Return the (x, y) coordinate for the center point of the cell that contains the specified text.  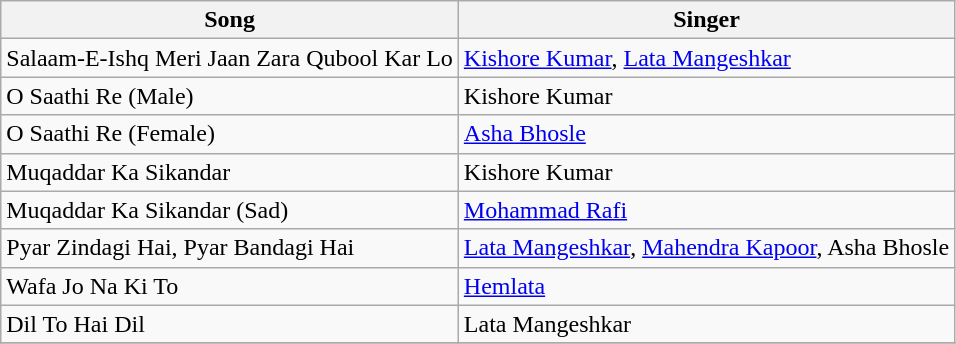
Muqaddar Ka Sikandar (230, 172)
Hemlata (706, 286)
Kishore Kumar, Lata Mangeshkar (706, 58)
O Saathi Re (Female) (230, 134)
Dil To Hai Dil (230, 324)
Pyar Zindagi Hai, Pyar Bandagi Hai (230, 248)
Mohammad Rafi (706, 210)
Salaam-E-Ishq Meri Jaan Zara Qubool Kar Lo (230, 58)
Asha Bhosle (706, 134)
Muqaddar Ka Sikandar (Sad) (230, 210)
Song (230, 20)
O Saathi Re (Male) (230, 96)
Wafa Jo Na Ki To (230, 286)
Singer (706, 20)
Lata Mangeshkar, Mahendra Kapoor, Asha Bhosle (706, 248)
Lata Mangeshkar (706, 324)
